Capture the cell that displays the provided text and extract its (x, y) central coordinate. 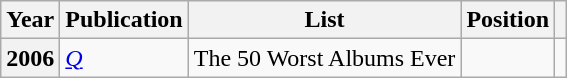
Year (30, 20)
Position (508, 20)
List (324, 20)
The 50 Worst Albums Ever (324, 58)
2006 (30, 58)
Publication (124, 20)
Q (124, 58)
